Locate the cell with the specified text and output its (x, y) center coordinate. 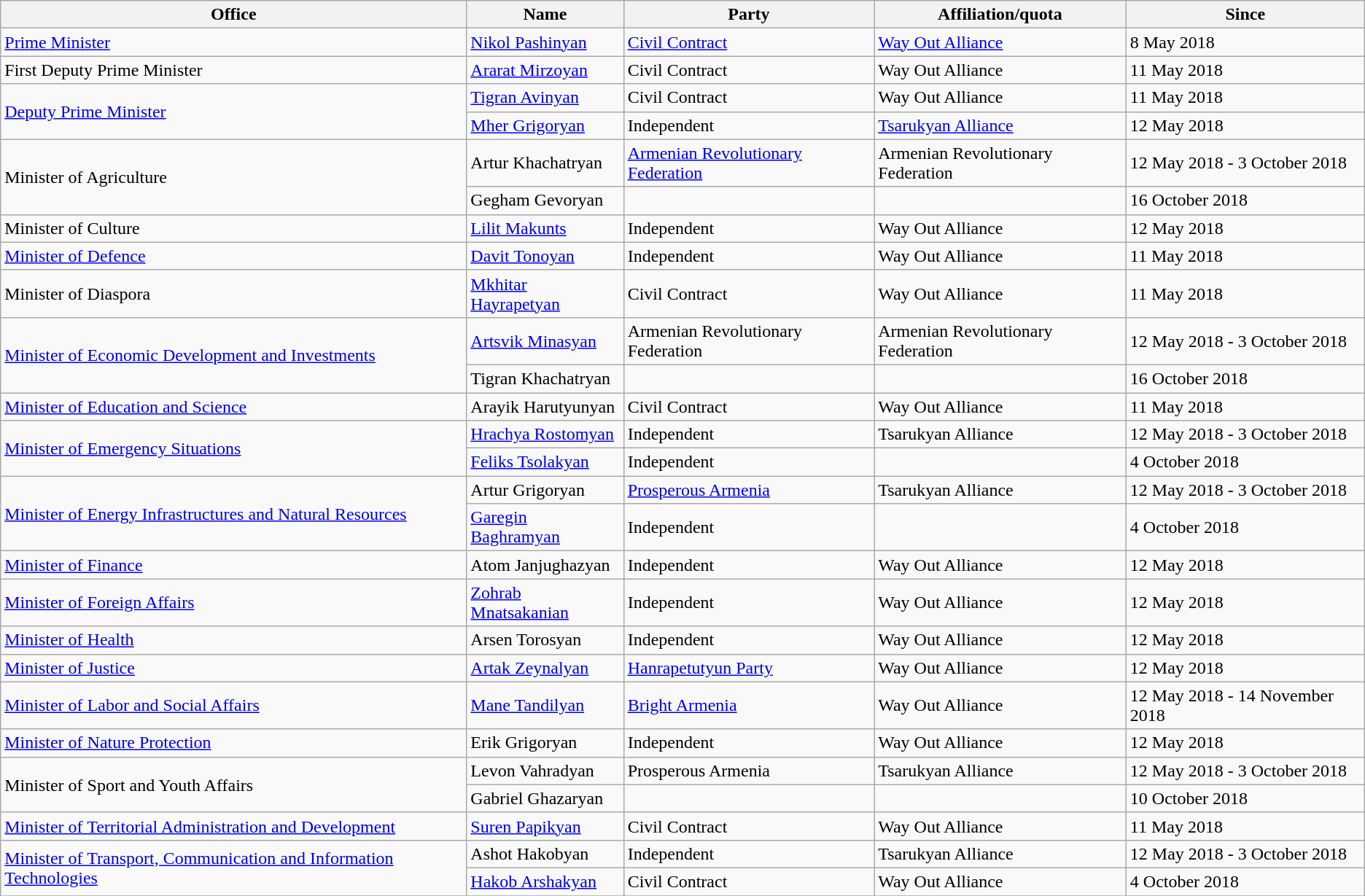
Davit Tonoyan (545, 256)
Artur Grigoryan (545, 490)
Mher Grigoryan (545, 125)
Nikol Pashinyan (545, 42)
Hakob Arshakyan (545, 881)
Affiliation/quota (1000, 15)
Minister of Foreign Affairs (233, 602)
Mkhitar Hayrapetyan (545, 293)
Minister of Energy Infrastructures and Natural Resources (233, 513)
Minister of Economic Development and Investments (233, 354)
Name (545, 15)
Minister of Agriculture (233, 176)
Ashot Hakobyan (545, 854)
Gabriel Ghazaryan (545, 798)
Minister of Territorial Administration and Development (233, 826)
Lilit Makunts (545, 228)
Artsvik Minasyan (545, 341)
Hrachya Rostomyan (545, 435)
Atom Janjughazyan (545, 565)
10 October 2018 (1245, 798)
Suren Papikyan (545, 826)
First Deputy Prime Minister (233, 70)
Minister of Emergency Situations (233, 448)
Zohrab Mnatsakanian (545, 602)
Garegin Baghramyan (545, 528)
Minister of Defence (233, 256)
Hanrapetutyun Party (749, 668)
Minister of Finance (233, 565)
Minister of Diaspora (233, 293)
Minister of Education and Science (233, 406)
Prime Minister (233, 42)
8 May 2018 (1245, 42)
Ararat Mirzoyan (545, 70)
Erik Grigoryan (545, 743)
Office (233, 15)
Minister of Health (233, 640)
Minister of Labor and Social Affairs (233, 706)
Minister of Transport, Communication and Information Technologies (233, 868)
Tigran Avinyan (545, 98)
Minister of Culture (233, 228)
Gegham Gevoryan (545, 200)
Minister of Nature Protection (233, 743)
Bright Armenia (749, 706)
Artur Khachatryan (545, 163)
Levon Vahradyan (545, 771)
Party (749, 15)
Since (1245, 15)
Mane Tandilyan (545, 706)
Deputy Prime Minister (233, 112)
12 May 2018 - 14 November 2018 (1245, 706)
Arsen Torosyan (545, 640)
Tigran Khachatryan (545, 378)
Arayik Harutyunyan (545, 406)
Artak Zeynalyan (545, 668)
Minister of Justice (233, 668)
Minister of Sport and Youth Affairs (233, 784)
Feliks Tsolakyan (545, 462)
